Output the [x, y] coordinate of the center of the cell containing the given text.  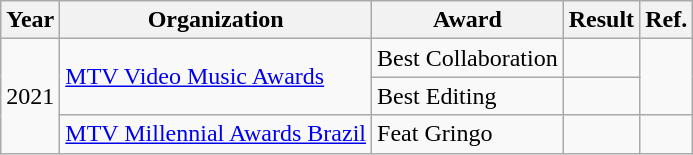
Ref. [666, 20]
MTV Millennial Awards Brazil [216, 134]
Best Collaboration [468, 58]
2021 [30, 96]
Best Editing [468, 96]
Organization [216, 20]
Year [30, 20]
Result [601, 20]
Award [468, 20]
Feat Gringo [468, 134]
MTV Video Music Awards [216, 77]
